Provide the (x, y) coordinate of the cell's center where the given text is located.  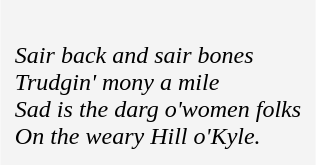
Sair back and sair bones Trudgin' mony a mile Sad is the darg o'women folks On the weary Hill o'Kyle. (158, 82)
